Determine the [X, Y] coordinate at the center of the cell enclosing the given text.  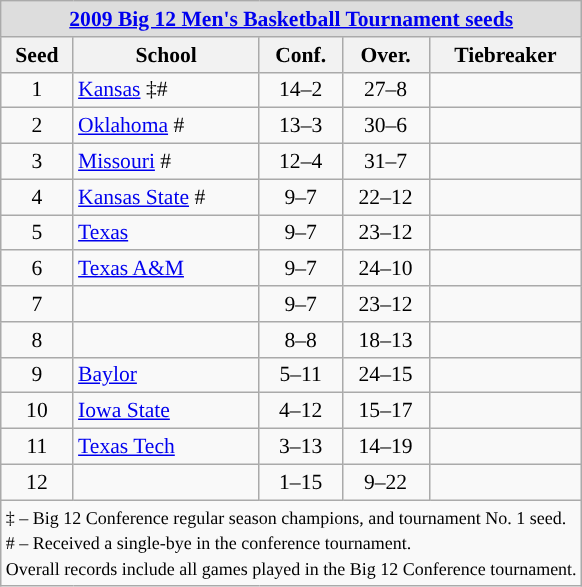
5–11 [300, 375]
31–7 [386, 162]
School [166, 55]
18–13 [386, 340]
8 [37, 340]
9–22 [386, 482]
12 [37, 482]
1 [37, 90]
Texas Tech [166, 447]
Baylor [166, 375]
27–8 [386, 90]
Texas A&M [166, 269]
8–8 [300, 340]
13–3 [300, 126]
Over. [386, 55]
9 [37, 375]
Oklahoma # [166, 126]
Missouri # [166, 162]
14–2 [300, 90]
24–15 [386, 375]
11 [37, 447]
Conf. [300, 55]
4–12 [300, 411]
2 [37, 126]
10 [37, 411]
Kansas ‡# [166, 90]
6 [37, 269]
2009 Big 12 Men's Basketball Tournament seeds [292, 19]
24–10 [386, 269]
4 [37, 197]
22–12 [386, 197]
15–17 [386, 411]
5 [37, 233]
Texas [166, 233]
Seed [37, 55]
7 [37, 304]
3–13 [300, 447]
Iowa State [166, 411]
1–15 [300, 482]
Kansas State # [166, 197]
Tiebreaker [506, 55]
12–4 [300, 162]
30–6 [386, 126]
3 [37, 162]
14–19 [386, 447]
